Pinpoint the cell where the given text exists, returning its (x, y) midpoint coordinate. 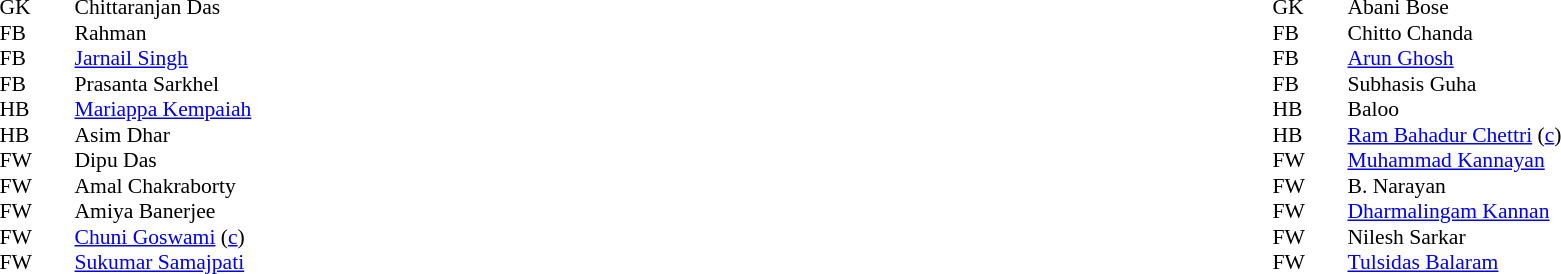
Amal Chakraborty (162, 186)
Asim Dhar (162, 135)
Prasanta Sarkhel (162, 84)
Ram Bahadur Chettri (c) (1454, 135)
Subhasis Guha (1454, 84)
Arun Ghosh (1454, 59)
Baloo (1454, 109)
B. Narayan (1454, 186)
Dipu Das (162, 161)
Chitto Chanda (1454, 33)
Amiya Banerjee (162, 211)
Jarnail Singh (162, 59)
Rahman (162, 33)
Nilesh Sarkar (1454, 237)
Chuni Goswami (c) (162, 237)
Muhammad Kannayan (1454, 161)
Mariappa Kempaiah (162, 109)
Dharmalingam Kannan (1454, 211)
